From the cell containing the given text, extract its center point as (x, y) coordinate. 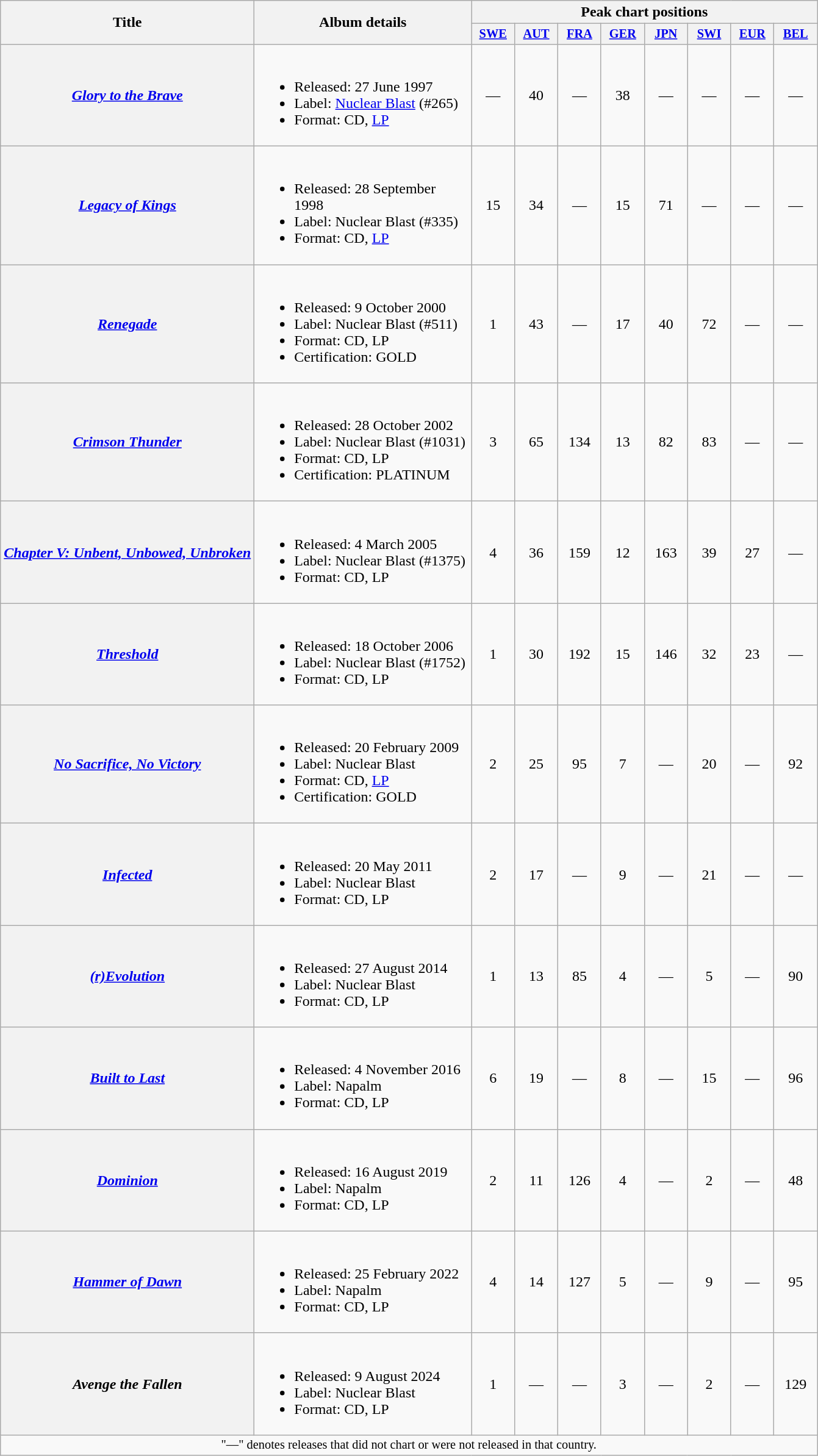
Dominion (127, 1180)
32 (709, 654)
82 (666, 442)
Chapter V: Unbent, Unbowed, Unbroken (127, 553)
85 (579, 976)
Released: 27 August 2014Label: Nuclear BlastFormat: CD, LP (363, 976)
Infected (127, 875)
38 (622, 95)
25 (537, 764)
AUT (537, 34)
Released: 16 August 2019Label: NapalmFormat: CD, LP (363, 1180)
83 (709, 442)
11 (537, 1180)
14 (537, 1282)
72 (709, 324)
7 (622, 764)
Released: 18 October 2006Label: Nuclear Blast (#1752)Format: CD, LP (363, 654)
90 (795, 976)
Crimson Thunder (127, 442)
(r)Evolution (127, 976)
39 (709, 553)
JPN (666, 34)
20 (709, 764)
Released: 4 November 2016Label: NapalmFormat: CD, LP (363, 1078)
8 (622, 1078)
30 (537, 654)
No Sacrifice, No Victory (127, 764)
159 (579, 553)
Renegade (127, 324)
Released: 28 September 1998Label: Nuclear Blast (#335)Format: CD, LP (363, 206)
Released: 9 October 2000Label: Nuclear Blast (#511)Format: CD, LPCertification: GOLD (363, 324)
192 (579, 654)
146 (666, 654)
19 (537, 1078)
43 (537, 324)
21 (709, 875)
Released: 20 February 2009Label: Nuclear BlastFormat: CD, LPCertification: GOLD (363, 764)
96 (795, 1078)
6 (493, 1078)
Hammer of Dawn (127, 1282)
Peak chart positions (644, 12)
129 (795, 1383)
34 (537, 206)
SWI (709, 34)
23 (753, 654)
Released: 4 March 2005Label: Nuclear Blast (#1375)Format: CD, LP (363, 553)
Title (127, 23)
FRA (579, 34)
Glory to the Brave (127, 95)
Legacy of Kings (127, 206)
Released: 9 August 2024Label: Nuclear BlastFormat: CD, LP (363, 1383)
Released: 20 May 2011Label: Nuclear BlastFormat: CD, LP (363, 875)
BEL (795, 34)
Avenge the Fallen (127, 1383)
92 (795, 764)
126 (579, 1180)
12 (622, 553)
127 (579, 1282)
EUR (753, 34)
163 (666, 553)
Built to Last (127, 1078)
48 (795, 1180)
SWE (493, 34)
71 (666, 206)
65 (537, 442)
Released: 27 June 1997Label: Nuclear Blast (#265)Format: CD, LP (363, 95)
"—" denotes releases that did not chart or were not released in that country. (409, 1445)
134 (579, 442)
Released: 28 October 2002Label: Nuclear Blast (#1031)Format: CD, LPCertification: PLATINUM (363, 442)
Threshold (127, 654)
27 (753, 553)
36 (537, 553)
Album details (363, 23)
GER (622, 34)
Released: 25 February 2022Label: NapalmFormat: CD, LP (363, 1282)
